Return (x, y) of the center of cell containing provided text 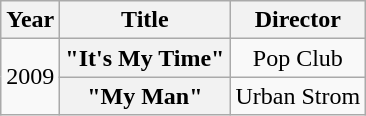
"It's My Time" (145, 58)
Pop Club (298, 58)
Year (30, 20)
2009 (30, 77)
"My Man" (145, 96)
Director (298, 20)
Title (145, 20)
Urban Strom (298, 96)
